Scan for the cell matching the given text and deliver its [X, Y] coordinate at center. 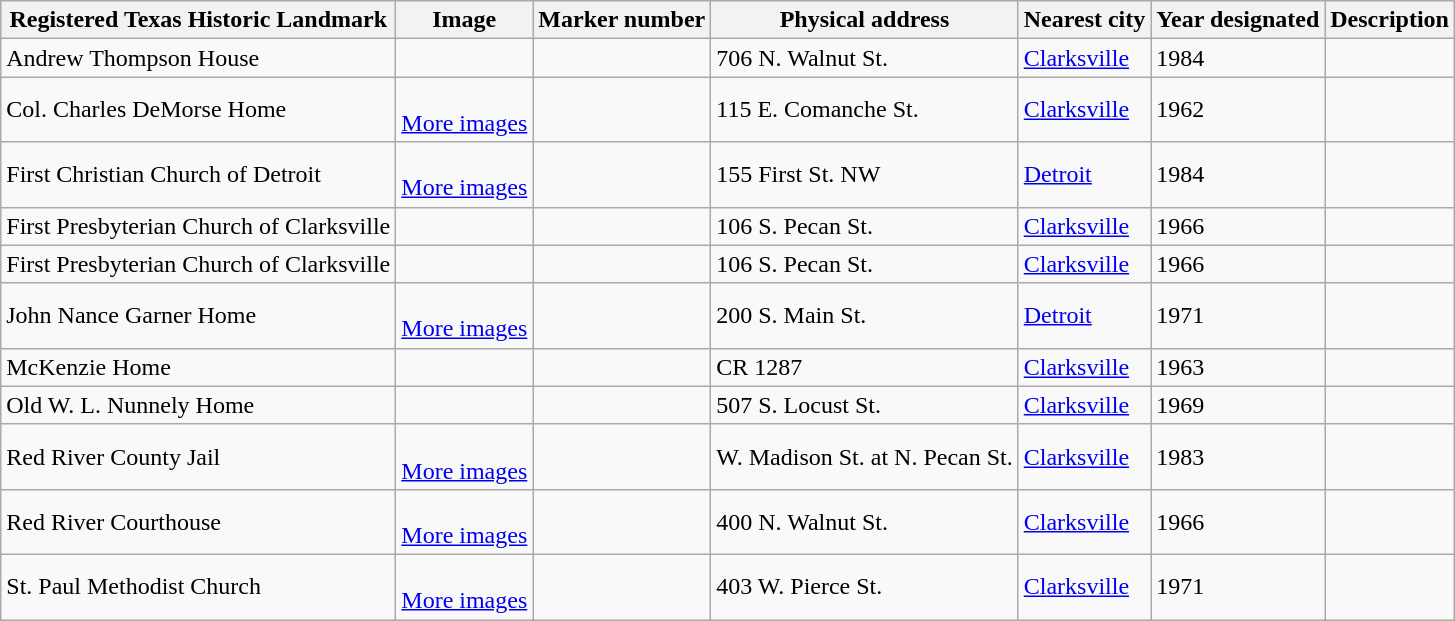
CR 1287 [865, 367]
Red River County Jail [198, 456]
403 W. Pierce St. [865, 586]
507 S. Locust St. [865, 405]
200 S. Main St. [865, 316]
Physical address [865, 20]
Description [1390, 20]
Andrew Thompson House [198, 58]
Marker number [622, 20]
Nearest city [1084, 20]
1962 [1238, 110]
1983 [1238, 456]
Col. Charles DeMorse Home [198, 110]
Image [464, 20]
St. Paul Methodist Church [198, 586]
400 N. Walnut St. [865, 522]
McKenzie Home [198, 367]
1963 [1238, 367]
155 First St. NW [865, 174]
Old W. L. Nunnely Home [198, 405]
706 N. Walnut St. [865, 58]
1969 [1238, 405]
Red River Courthouse [198, 522]
Year designated [1238, 20]
Registered Texas Historic Landmark [198, 20]
First Christian Church of Detroit [198, 174]
John Nance Garner Home [198, 316]
115 E. Comanche St. [865, 110]
W. Madison St. at N. Pecan St. [865, 456]
